For the text-containing cell, return its midpoint in (x, y) coordinate format. 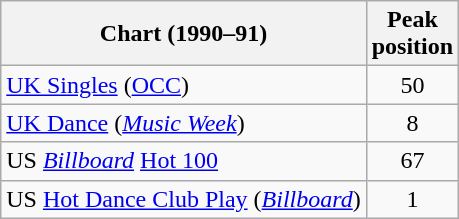
UK Singles (OCC) (184, 85)
Chart (1990–91) (184, 34)
Peakposition (412, 34)
1 (412, 199)
US Hot Dance Club Play (Billboard) (184, 199)
UK Dance (Music Week) (184, 123)
US Billboard Hot 100 (184, 161)
50 (412, 85)
67 (412, 161)
8 (412, 123)
